Locate the cell with the specified text and output its (x, y) center coordinate. 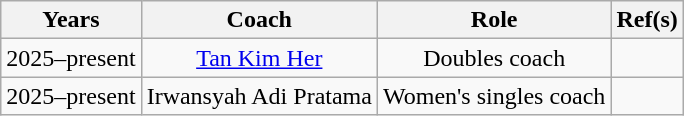
Irwansyah Adi Pratama (259, 96)
Coach (259, 20)
Women's singles coach (494, 96)
Years (71, 20)
Tan Kim Her (259, 58)
Role (494, 20)
Ref(s) (647, 20)
Doubles coach (494, 58)
